From the cell containing the given text, extract its center point as (X, Y) coordinate. 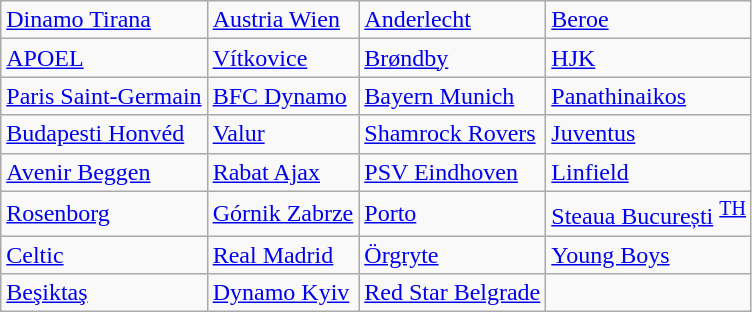
Red Star Belgrade (452, 293)
Örgryte (452, 255)
Valur (283, 134)
Porto (452, 214)
Austria Wien (283, 20)
HJK (649, 58)
Young Boys (649, 255)
Juventus (649, 134)
Avenir Beggen (104, 172)
Bayern Munich (452, 96)
Steaua București TH (649, 214)
Paris Saint-Germain (104, 96)
Real Madrid (283, 255)
Beşiktaş (104, 293)
Dynamo Kyiv (283, 293)
Vítkovice (283, 58)
Linfield (649, 172)
Panathinaikos (649, 96)
Rabat Ajax (283, 172)
Shamrock Rovers (452, 134)
Dinamo Tirana (104, 20)
Rosenborg (104, 214)
PSV Eindhoven (452, 172)
BFC Dynamo (283, 96)
Budapesti Honvéd (104, 134)
Beroe (649, 20)
Anderlecht (452, 20)
Brøndby (452, 58)
Celtic (104, 255)
Górnik Zabrze (283, 214)
APOEL (104, 58)
